Output the [X, Y] coordinate of the center of the cell containing the given text.  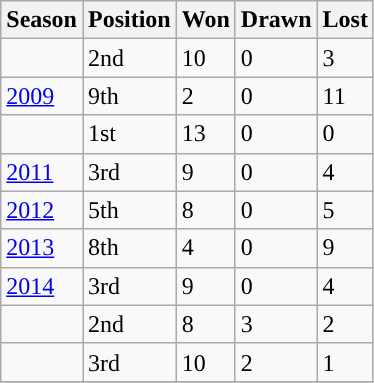
2014 [42, 286]
5th [129, 210]
Lost [345, 20]
8th [129, 248]
2009 [42, 96]
2011 [42, 172]
11 [345, 96]
1st [129, 134]
Drawn [276, 20]
9th [129, 96]
5 [345, 210]
2013 [42, 248]
13 [206, 134]
Position [129, 20]
Season [42, 20]
Won [206, 20]
2012 [42, 210]
1 [345, 362]
